Return [x, y] of the center of cell containing provided text 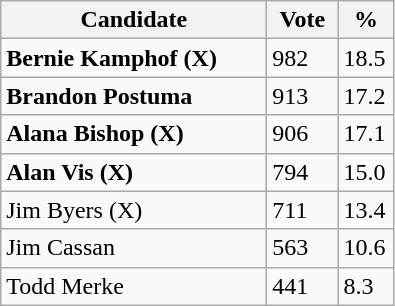
441 [302, 286]
Candidate [134, 20]
17.1 [366, 134]
Brandon Postuma [134, 96]
8.3 [366, 286]
711 [302, 210]
Vote [302, 20]
Alan Vis (X) [134, 172]
Bernie Kamphof (X) [134, 58]
563 [302, 248]
17.2 [366, 96]
% [366, 20]
982 [302, 58]
Alana Bishop (X) [134, 134]
794 [302, 172]
906 [302, 134]
13.4 [366, 210]
Jim Byers (X) [134, 210]
18.5 [366, 58]
Todd Merke [134, 286]
Jim Cassan [134, 248]
913 [302, 96]
10.6 [366, 248]
15.0 [366, 172]
